Search for the cell housing the specified text and yield its [x, y] center coordinate. 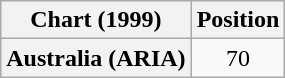
70 [238, 58]
Australia (ARIA) [96, 58]
Chart (1999) [96, 20]
Position [238, 20]
